Return the [X, Y] coordinate for the center point of the cell that contains the specified text.  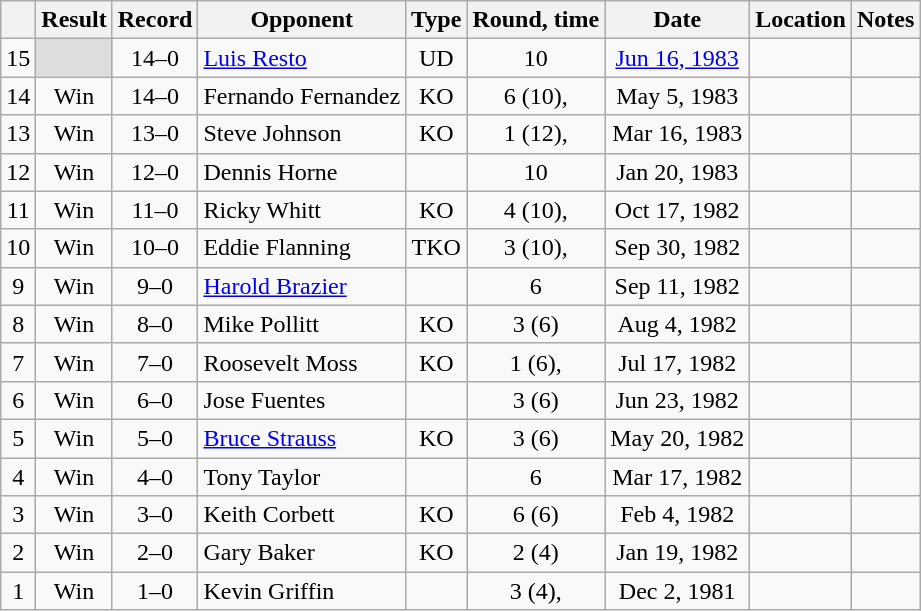
9–0 [155, 286]
9 [18, 286]
Fernando Fernandez [302, 96]
Round, time [536, 20]
Mar 17, 1982 [678, 477]
May 5, 1983 [678, 96]
8–0 [155, 324]
Aug 4, 1982 [678, 324]
Eddie Flanning [302, 248]
Gary Baker [302, 553]
Harold Brazier [302, 286]
Oct 17, 1982 [678, 210]
Jose Fuentes [302, 400]
4–0 [155, 477]
Feb 4, 1982 [678, 515]
6 (10), [536, 96]
3–0 [155, 515]
12–0 [155, 172]
7–0 [155, 362]
Record [155, 20]
15 [18, 58]
6–0 [155, 400]
Jan 20, 1983 [678, 172]
Dec 2, 1981 [678, 591]
1 (12), [536, 134]
Tony Taylor [302, 477]
13–0 [155, 134]
2 (4) [536, 553]
5 [18, 438]
TKO [436, 248]
Date [678, 20]
Type [436, 20]
Notes [885, 20]
11 [18, 210]
Jul 17, 1982 [678, 362]
1 (6), [536, 362]
12 [18, 172]
Ricky Whitt [302, 210]
8 [18, 324]
Mar 16, 1983 [678, 134]
5–0 [155, 438]
3 [18, 515]
2–0 [155, 553]
Jun 16, 1983 [678, 58]
1 [18, 591]
Bruce Strauss [302, 438]
1–0 [155, 591]
Keith Corbett [302, 515]
Mike Pollitt [302, 324]
4 (10), [536, 210]
Jan 19, 1982 [678, 553]
Opponent [302, 20]
Kevin Griffin [302, 591]
6 (6) [536, 515]
Roosevelt Moss [302, 362]
14 [18, 96]
10–0 [155, 248]
3 (4), [536, 591]
Sep 11, 1982 [678, 286]
4 [18, 477]
2 [18, 553]
11–0 [155, 210]
Sep 30, 1982 [678, 248]
Steve Johnson [302, 134]
Result [74, 20]
Jun 23, 1982 [678, 400]
Dennis Horne [302, 172]
Luis Resto [302, 58]
UD [436, 58]
7 [18, 362]
13 [18, 134]
May 20, 1982 [678, 438]
3 (10), [536, 248]
Location [801, 20]
